Extract the (X, Y) coordinate from the center of the cell holding the provided text.  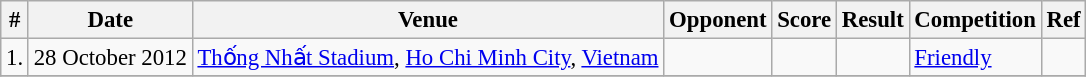
Friendly (975, 58)
Venue (428, 20)
1. (15, 58)
Opponent (718, 20)
Date (110, 20)
Ref (1064, 20)
Result (872, 20)
28 October 2012 (110, 58)
Competition (975, 20)
Score (804, 20)
Thống Nhất Stadium, Ho Chi Minh City, Vietnam (428, 58)
# (15, 20)
